Pinpoint the cell where the given text exists, returning its [X, Y] midpoint coordinate. 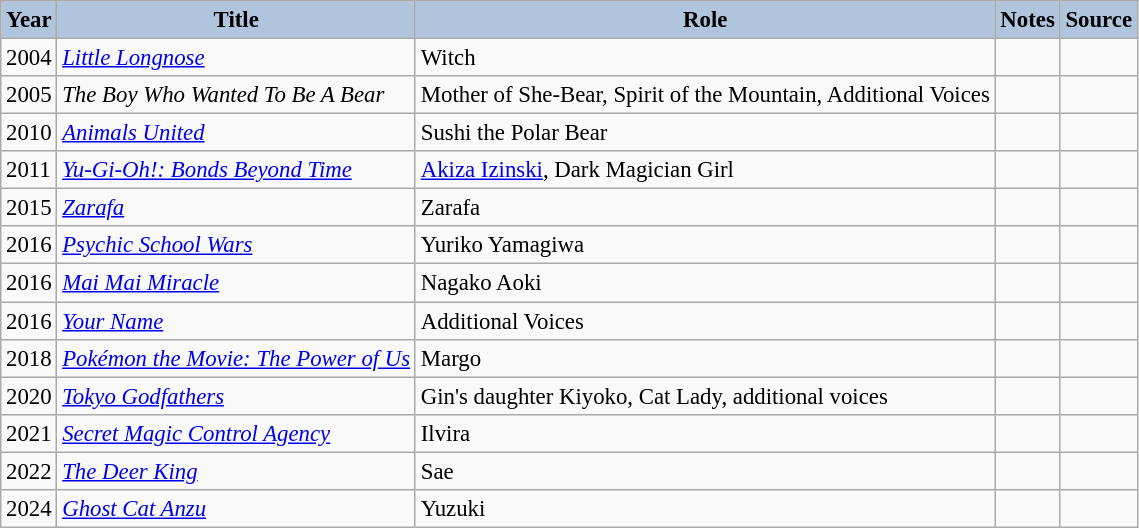
Mother of She-Bear, Spirit of the Mountain, Additional Voices [705, 95]
Secret Magic Control Agency [236, 433]
Yuriko Yamagiwa [705, 245]
2015 [29, 208]
Yuzuki [705, 509]
2005 [29, 95]
Gin's daughter Kiyoko, Cat Lady, additional voices [705, 396]
Your Name [236, 321]
Year [29, 20]
The Deer King [236, 471]
Notes [1028, 20]
2021 [29, 433]
2010 [29, 133]
Source [1098, 20]
2004 [29, 58]
Mai Mai Miracle [236, 283]
Additional Voices [705, 321]
Animals United [236, 133]
The Boy Who Wanted To Be A Bear [236, 95]
Sushi the Polar Bear [705, 133]
Yu-Gi-Oh!: Bonds Beyond Time [236, 170]
Nagako Aoki [705, 283]
Title [236, 20]
Ilvira [705, 433]
2020 [29, 396]
Psychic School Wars [236, 245]
Tokyo Godfathers [236, 396]
Sae [705, 471]
Ghost Cat Anzu [236, 509]
Witch [705, 58]
2024 [29, 509]
Pokémon the Movie: The Power of Us [236, 358]
Margo [705, 358]
2022 [29, 471]
2011 [29, 170]
Akiza Izinski, Dark Magician Girl [705, 170]
Little Longnose [236, 58]
2018 [29, 358]
Role [705, 20]
